Detect which cell encompasses the target text, then output its (X, Y) center coordinate. 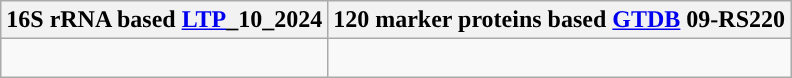
120 marker proteins based GTDB 09-RS220 (560, 20)
16S rRNA based LTP_10_2024 (164, 20)
